Extract the [x, y] coordinate from the center of the cell holding the provided text.  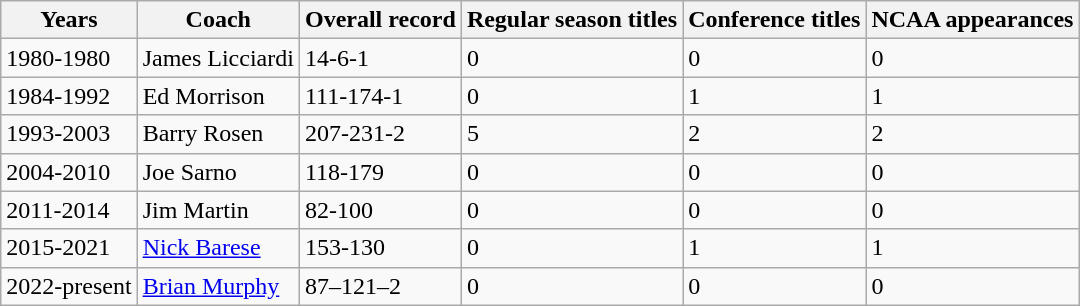
1993-2003 [69, 134]
NCAA appearances [972, 20]
2004-2010 [69, 172]
5 [572, 134]
1984-1992 [69, 96]
Brian Murphy [218, 286]
James Licciardi [218, 58]
2015-2021 [69, 248]
Coach [218, 20]
Joe Sarno [218, 172]
Regular season titles [572, 20]
Nick Barese [218, 248]
Conference titles [774, 20]
2011-2014 [69, 210]
Jim Martin [218, 210]
118-179 [380, 172]
153-130 [380, 248]
111-174-1 [380, 96]
14-6-1 [380, 58]
207-231-2 [380, 134]
82-100 [380, 210]
Years [69, 20]
Overall record [380, 20]
87–121–2 [380, 286]
2022-present [69, 286]
Ed Morrison [218, 96]
Barry Rosen [218, 134]
1980-1980 [69, 58]
